Determine the (x, y) coordinate at the center of the cell enclosing the given text.  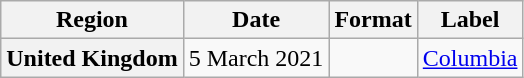
Format (373, 20)
Label (470, 20)
Date (256, 20)
United Kingdom (92, 58)
5 March 2021 (256, 58)
Region (92, 20)
Columbia (470, 58)
